Provide the (X, Y) coordinate of the cell's center where the given text is located.  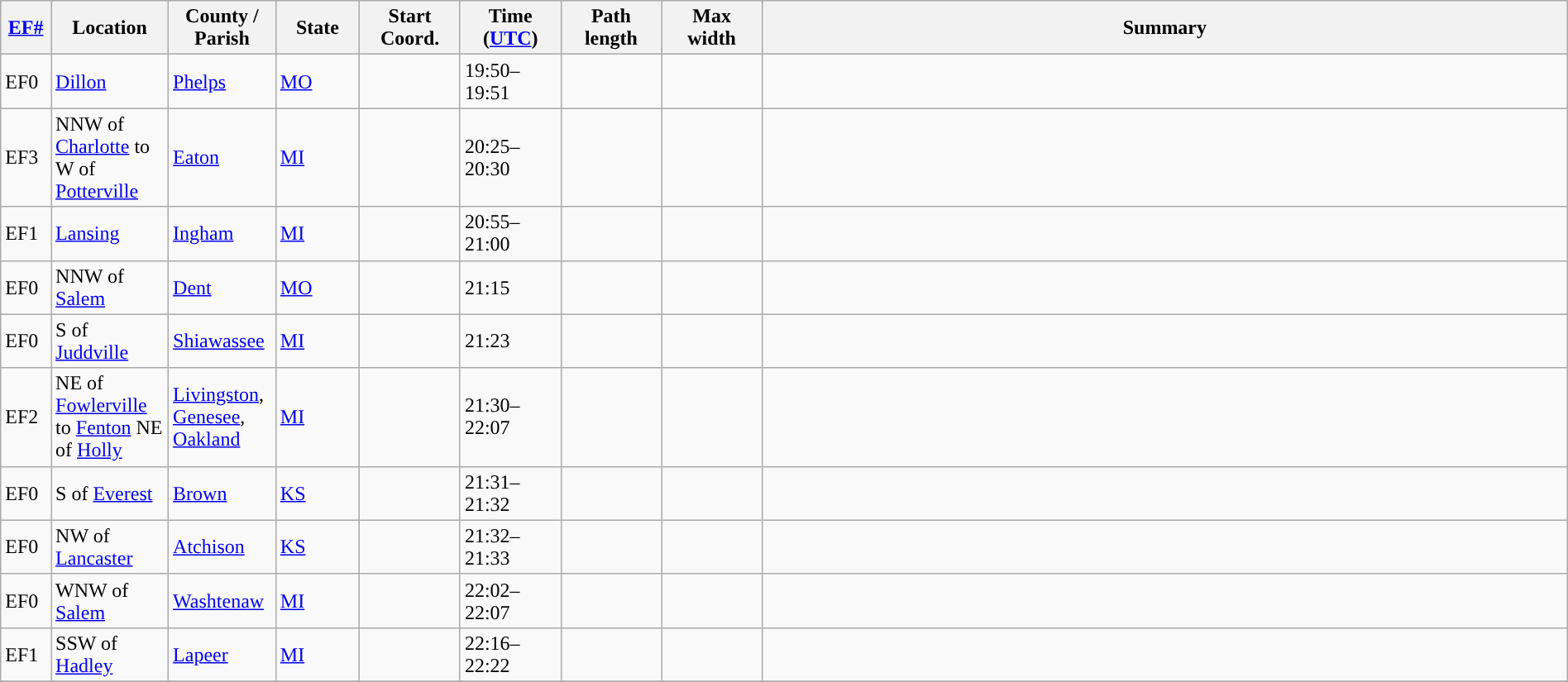
County / Parish (222, 28)
Time (UTC) (510, 28)
21:30–22:07 (510, 417)
NNW of Salem (110, 288)
Washtenaw (222, 600)
Phelps (222, 81)
Location (110, 28)
SSW of Hadley (110, 655)
21:32–21:33 (510, 547)
21:15 (510, 288)
Dent (222, 288)
S of Juddville (110, 341)
Start Coord. (410, 28)
NNW of Charlotte to W of Potterville (110, 157)
Atchison (222, 547)
20:25–20:30 (510, 157)
Summary (1164, 28)
22:16–22:22 (510, 655)
20:55–21:00 (510, 233)
21:31–21:32 (510, 493)
Lansing (110, 233)
Dillon (110, 81)
21:23 (510, 341)
EF# (26, 28)
19:50–19:51 (510, 81)
EF3 (26, 157)
Lapeer (222, 655)
Eaton (222, 157)
NE of Fowlerville to Fenton NE of Holly (110, 417)
NW of Lancaster (110, 547)
Path length (611, 28)
Brown (222, 493)
Ingham (222, 233)
Livingston, Genesee, Oakland (222, 417)
EF2 (26, 417)
22:02–22:07 (510, 600)
Shiawassee (222, 341)
Max width (712, 28)
WNW of Salem (110, 600)
State (318, 28)
S of Everest (110, 493)
